Determine the [x, y] coordinate at the center of the cell enclosing the given text.  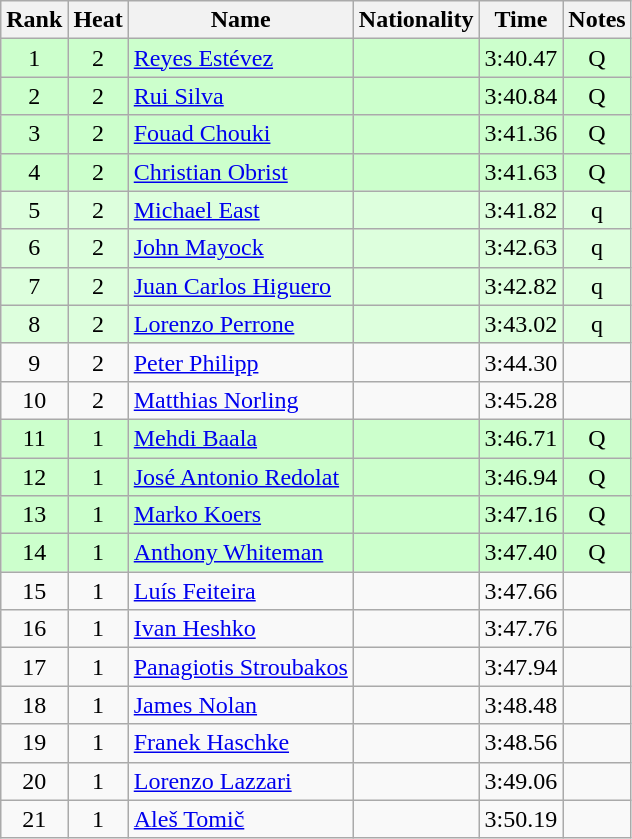
5 [34, 210]
Franek Haschke [240, 743]
Time [521, 20]
Name [240, 20]
3:41.63 [521, 172]
3:44.30 [521, 362]
Notes [597, 20]
7 [34, 286]
3:47.66 [521, 591]
Peter Philipp [240, 362]
10 [34, 400]
Ivan Heshko [240, 629]
3:49.06 [521, 781]
John Mayock [240, 248]
3:41.82 [521, 210]
17 [34, 667]
3:50.19 [521, 819]
Christian Obrist [240, 172]
Juan Carlos Higuero [240, 286]
Rui Silva [240, 96]
Marko Koers [240, 515]
James Nolan [240, 705]
Luís Feiteira [240, 591]
3:45.28 [521, 400]
3:47.16 [521, 515]
3:40.47 [521, 58]
Lorenzo Perrone [240, 324]
9 [34, 362]
4 [34, 172]
José Antonio Redolat [240, 477]
Michael East [240, 210]
13 [34, 515]
3:42.63 [521, 248]
20 [34, 781]
3:48.48 [521, 705]
12 [34, 477]
Reyes Estévez [240, 58]
3:47.40 [521, 553]
21 [34, 819]
3:43.02 [521, 324]
Panagiotis Stroubakos [240, 667]
Rank [34, 20]
3:47.76 [521, 629]
Matthias Norling [240, 400]
3 [34, 134]
18 [34, 705]
16 [34, 629]
3:47.94 [521, 667]
11 [34, 438]
3:48.56 [521, 743]
3:42.82 [521, 286]
Mehdi Baala [240, 438]
3:46.94 [521, 477]
8 [34, 324]
Heat [98, 20]
Fouad Chouki [240, 134]
Lorenzo Lazzari [240, 781]
14 [34, 553]
3:40.84 [521, 96]
Nationality [416, 20]
15 [34, 591]
19 [34, 743]
Anthony Whiteman [240, 553]
3:46.71 [521, 438]
6 [34, 248]
Aleš Tomič [240, 819]
3:41.36 [521, 134]
